Find where the given text appears and provide that cell's center as (x, y) coordinate. 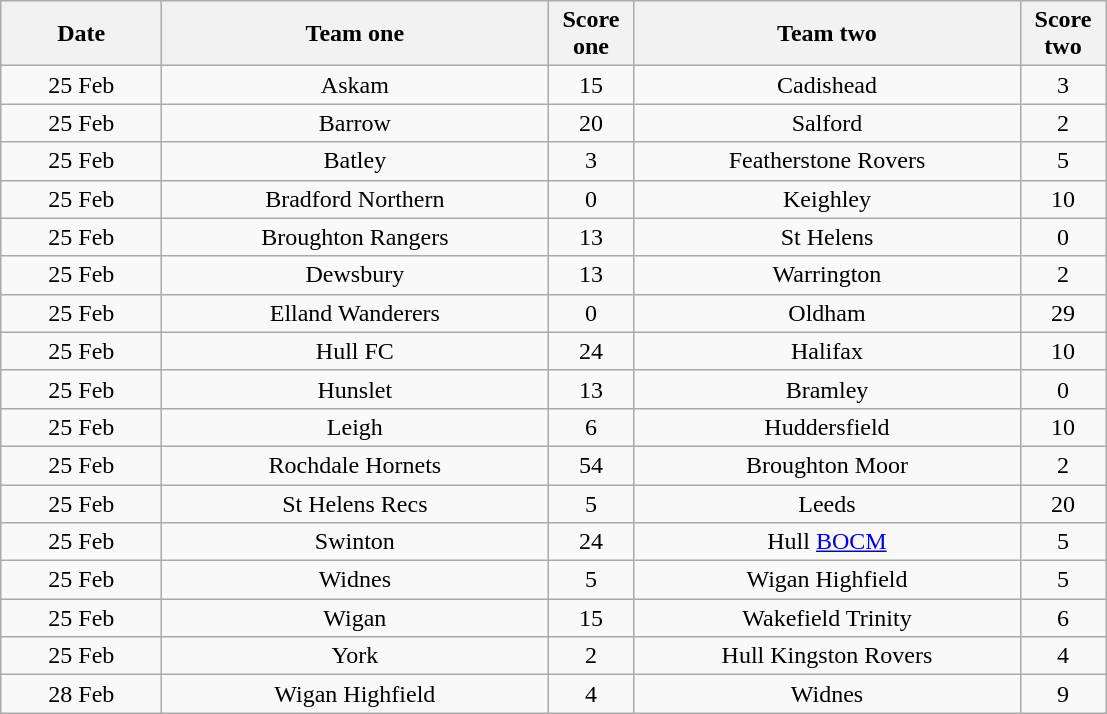
Elland Wanderers (355, 313)
Askam (355, 85)
Date (82, 34)
Cadishead (827, 85)
Broughton Rangers (355, 237)
Rochdale Hornets (355, 465)
St Helens Recs (355, 503)
Oldham (827, 313)
Team two (827, 34)
Bramley (827, 389)
Hull FC (355, 351)
Team one (355, 34)
Hull BOCM (827, 542)
Broughton Moor (827, 465)
Dewsbury (355, 275)
Leigh (355, 427)
28 Feb (82, 694)
9 (1063, 694)
Halifax (827, 351)
York (355, 656)
Leeds (827, 503)
Salford (827, 123)
Wigan (355, 618)
Batley (355, 161)
Hull Kingston Rovers (827, 656)
Bradford Northern (355, 199)
Huddersfield (827, 427)
Keighley (827, 199)
Score two (1063, 34)
Wakefield Trinity (827, 618)
54 (591, 465)
Featherstone Rovers (827, 161)
Warrington (827, 275)
Barrow (355, 123)
29 (1063, 313)
Hunslet (355, 389)
Score one (591, 34)
St Helens (827, 237)
Swinton (355, 542)
